Return (x, y) of the center of cell containing provided text 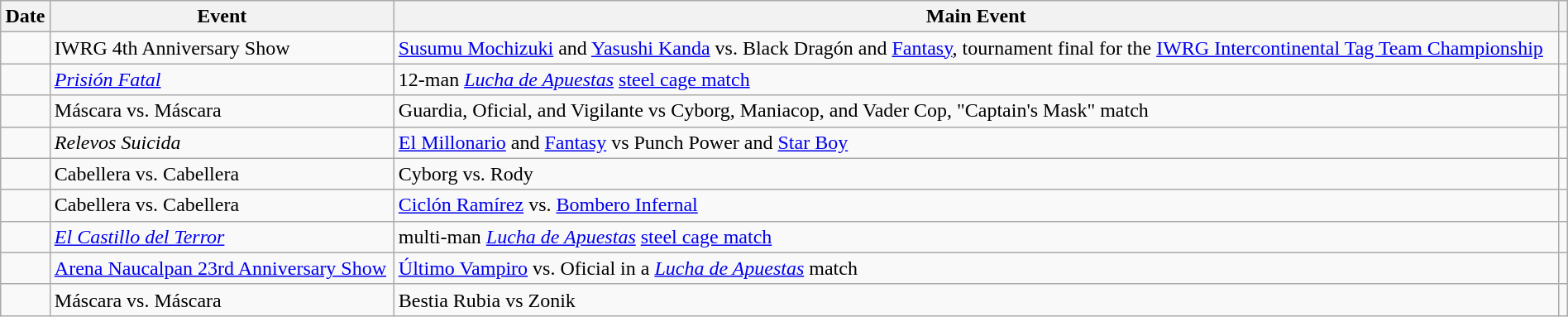
Susumu Mochizuki and Yasushi Kanda vs. Black Dragón and Fantasy, tournament final for the IWRG Intercontinental Tag Team Championship (976, 48)
12-man Lucha de Apuestas steel cage match (976, 79)
Date (26, 17)
Main Event (976, 17)
Bestia Rubia vs Zonik (976, 300)
Prisión Fatal (222, 79)
Arena Naucalpan 23rd Anniversary Show (222, 268)
Cyborg vs. Rody (976, 174)
Relevos Suicida (222, 142)
multi-man Lucha de Apuestas steel cage match (976, 237)
El Millonario and Fantasy vs Punch Power and Star Boy (976, 142)
IWRG 4th Anniversary Show (222, 48)
Guardia, Oficial, and Vigilante vs Cyborg, Maniacop, and Vader Cop, "Captain's Mask" match (976, 111)
Event (222, 17)
Ciclón Ramírez vs. Bombero Infernal (976, 205)
El Castillo del Terror (222, 237)
Último Vampiro vs. Oficial in a Lucha de Apuestas match (976, 268)
